Detect which cell encompasses the target text, then output its (x, y) center coordinate. 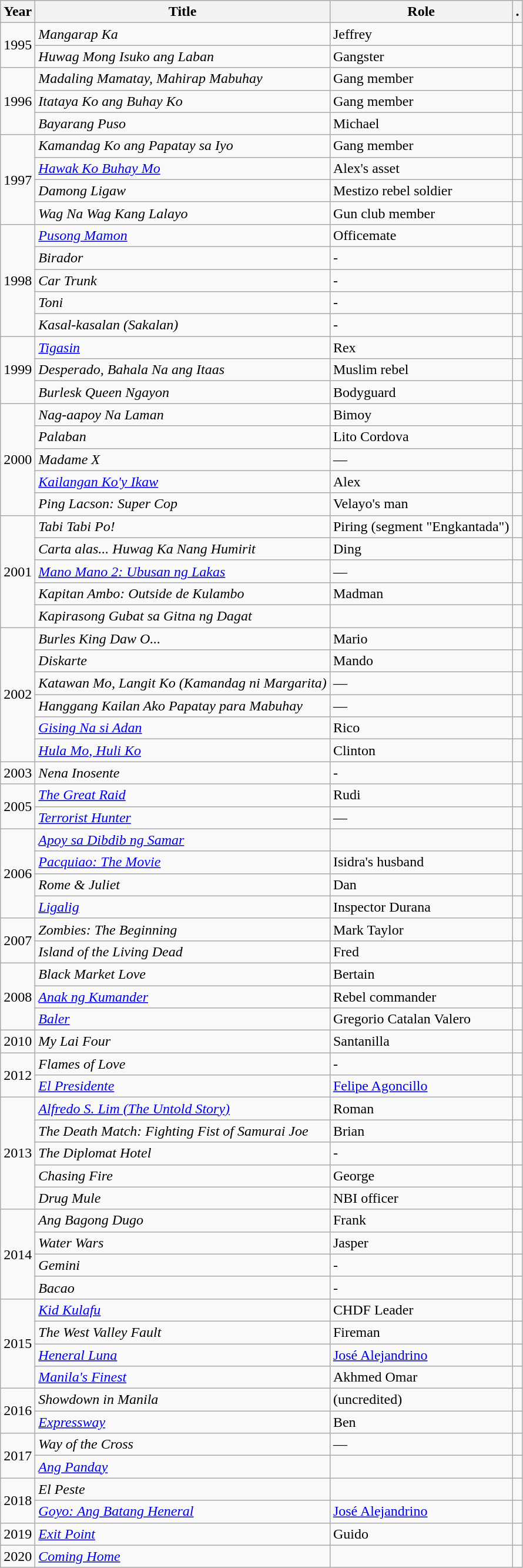
2007 (18, 940)
Gregorio Catalan Valero (421, 1019)
Island of the Living Dead (183, 952)
Mangarap Ka (183, 34)
Felipe Agoncillo (421, 1086)
Clinton (421, 750)
Jeffrey (421, 34)
Ang Panday (183, 1467)
Alex (421, 482)
Carta alas... Huwag Ka Nang Humirit (183, 549)
El Peste (183, 1489)
Bacao (183, 1287)
Water Wars (183, 1243)
Burlesk Queen Ngayon (183, 392)
Santanilla (421, 1042)
Rebel commander (421, 997)
Ang Bagong Dugo (183, 1220)
Dan (421, 885)
Madman (421, 593)
Gun club member (421, 213)
Huwag Mong Isuko ang Laban (183, 56)
1998 (18, 280)
Mano Mano 2: Ubusan ng Lakas (183, 571)
NBI officer (421, 1198)
Baler (183, 1019)
Expressway (183, 1422)
Isidra's husband (421, 862)
Year (18, 12)
Goyo: Ang Batang Heneral (183, 1512)
Terrorist Hunter (183, 818)
2006 (18, 873)
Frank (421, 1220)
Palaban (183, 437)
1996 (18, 101)
Manila's Finest (183, 1377)
Kapitan Ambo: Outside de Kulambo (183, 593)
Coming Home (183, 1556)
2017 (18, 1456)
The Great Raid (183, 795)
Madame X (183, 459)
Guido (421, 1534)
1997 (18, 179)
1999 (18, 370)
Way of the Cross (183, 1444)
Role (421, 12)
Bayarang Puso (183, 124)
Car Trunk (183, 281)
1995 (18, 45)
Pacquiao: The Movie (183, 862)
Zombies: The Beginning (183, 929)
Exit Point (183, 1534)
2016 (18, 1411)
CHDF Leader (421, 1310)
Muslim rebel (421, 370)
Tabi Tabi Po! (183, 526)
El Presidente (183, 1086)
Rico (421, 728)
Mando (421, 661)
. (517, 12)
Brian (421, 1131)
Rex (421, 348)
Alex's asset (421, 168)
Roman (421, 1109)
Akhmed Omar (421, 1377)
Showdown in Manila (183, 1400)
Heneral Luna (183, 1355)
Hawak Ko Buhay Mo (183, 168)
Black Market Love (183, 974)
Damong Ligaw (183, 191)
Officemate (421, 235)
Ben (421, 1422)
Itataya Ko ang Buhay Ko (183, 101)
Burles King Daw O... (183, 638)
Anak ng Kumander (183, 997)
Alfredo S. Lim (The Untold Story) (183, 1109)
Tigasin (183, 348)
2003 (18, 773)
Kailangan Ko'y Ikaw (183, 482)
The Death Match: Fighting Fist of Samurai Joe (183, 1131)
Toni (183, 303)
Ligalig (183, 907)
Ping Lacson: Super Cop (183, 504)
Chasing Fire (183, 1176)
Desperado, Bahala Na ang Itaas (183, 370)
2012 (18, 1075)
2020 (18, 1556)
Wag Na Wag Kang Lalayo (183, 213)
Gemini (183, 1265)
Gangster (421, 56)
Hula Mo, Huli Ko (183, 750)
Kapirasong Gubat sa Gitna ng Dagat (183, 616)
Fred (421, 952)
Velayo's man (421, 504)
2008 (18, 996)
Fireman (421, 1332)
2019 (18, 1534)
2002 (18, 694)
(uncredited) (421, 1400)
Ding (421, 549)
Flames of Love (183, 1064)
Gising Na si Adan (183, 728)
The West Valley Fault (183, 1332)
Rome & Juliet (183, 885)
The Diplomat Hotel (183, 1153)
Madaling Mamatay, Mahirap Mabuhay (183, 79)
Jasper (421, 1243)
Apoy sa Dibdib ng Samar (183, 840)
2014 (18, 1254)
Bodyguard (421, 392)
Rudi (421, 795)
Nag-aapoy Na Laman (183, 415)
2000 (18, 459)
Diskarte (183, 661)
Bertain (421, 974)
Kamandag Ko ang Papatay sa Iyo (183, 146)
Katawan Mo, Langit Ko (Kamandag ni Margarita) (183, 683)
Inspector Durana (421, 907)
My Lai Four (183, 1042)
Birador (183, 258)
2015 (18, 1343)
2005 (18, 806)
Lito Cordova (421, 437)
George (421, 1176)
Hanggang Kailan Ako Papatay para Mabuhay (183, 706)
Kid Kulafu (183, 1310)
Title (183, 12)
Mario (421, 638)
2001 (18, 571)
Mark Taylor (421, 929)
Michael (421, 124)
Nena Inosente (183, 773)
Pusong Mamon (183, 235)
2010 (18, 1042)
Kasal-kasalan (Sakalan) (183, 325)
Mestizo rebel soldier (421, 191)
Piring (segment "Engkantada") (421, 526)
2018 (18, 1500)
Drug Mule (183, 1198)
Bimoy (421, 415)
2013 (18, 1153)
